From the cell containing the given text, extract its center point as [X, Y] coordinate. 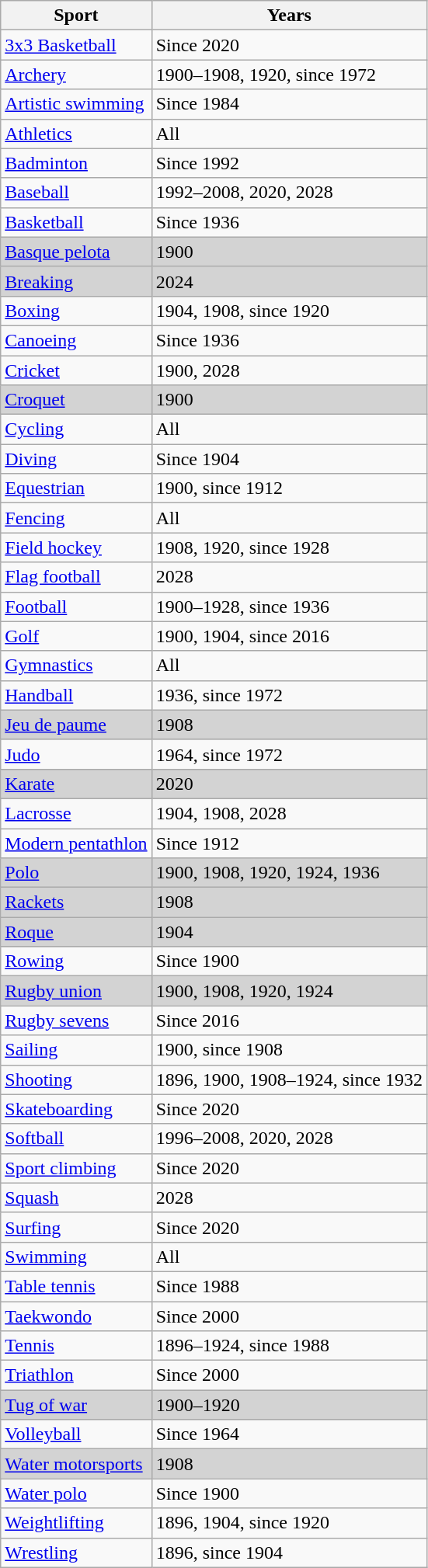
Gymnastics [76, 666]
Since 1992 [289, 163]
1900, since 1908 [289, 1050]
Artistic swimming [76, 104]
Sport climbing [76, 1168]
Lacrosse [76, 813]
1900–1920 [289, 1405]
1896, 1904, since 1920 [289, 1523]
1896, 1900, 1908–1924, since 1932 [289, 1080]
Softball [76, 1139]
Handball [76, 695]
Water motorsports [76, 1464]
Football [76, 607]
Karate [76, 784]
1900, 1904, since 2016 [289, 636]
Cricket [76, 370]
Taekwondo [76, 1316]
Field hockey [76, 548]
1896–1924, since 1988 [289, 1346]
1992–2008, 2020, 2028 [289, 193]
Flag football [76, 577]
Fencing [76, 518]
Roque [76, 932]
1964, since 1972 [289, 754]
Boxing [76, 311]
1908, 1920, since 1928 [289, 548]
Since 1964 [289, 1434]
1900, 1908, 1920, 1924, 1936 [289, 873]
Since 1984 [289, 104]
1900, since 1912 [289, 488]
Equestrian [76, 488]
Surfing [76, 1227]
Baseball [76, 193]
Golf [76, 636]
1900–1928, since 1936 [289, 607]
Canoeing [76, 340]
2020 [289, 784]
1904, 1908, since 1920 [289, 311]
Cycling [76, 429]
Squash [76, 1198]
Since 1904 [289, 459]
2024 [289, 281]
Years [289, 16]
1900, 1908, 1920, 1924 [289, 991]
Table tennis [76, 1286]
Sailing [76, 1050]
Diving [76, 459]
1900–1908, 1920, since 1972 [289, 75]
Basketball [76, 222]
Modern pentathlon [76, 843]
Jeu de paume [76, 725]
Shooting [76, 1080]
1936, since 1972 [289, 695]
Triathlon [76, 1375]
Water polo [76, 1493]
1996–2008, 2020, 2028 [289, 1139]
1904, 1908, 2028 [289, 813]
Basque pelota [76, 252]
1900, 2028 [289, 370]
Since 1988 [289, 1286]
Swimming [76, 1257]
Breaking [76, 281]
Skateboarding [76, 1109]
Wrestling [76, 1552]
Badminton [76, 163]
Rugby sevens [76, 1020]
Croquet [76, 400]
Judo [76, 754]
3x3 Basketball [76, 45]
Sport [76, 16]
Since 1912 [289, 843]
1896, since 1904 [289, 1552]
Rowing [76, 961]
Weightlifting [76, 1523]
Tug of war [76, 1405]
Polo [76, 873]
Archery [76, 75]
Rackets [76, 902]
Athletics [76, 134]
Rugby union [76, 991]
Volleyball [76, 1434]
1904 [289, 932]
Tennis [76, 1346]
Since 2016 [289, 1020]
